Pinpoint the cell where the given text exists, returning its [X, Y] midpoint coordinate. 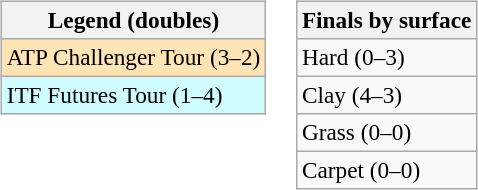
ATP Challenger Tour (3–2) [133, 57]
Clay (4–3) [387, 95]
Grass (0–0) [387, 133]
Hard (0–3) [387, 57]
Carpet (0–0) [387, 171]
Legend (doubles) [133, 20]
ITF Futures Tour (1–4) [133, 95]
Finals by surface [387, 20]
